Return (X, Y) of the center of cell containing provided text 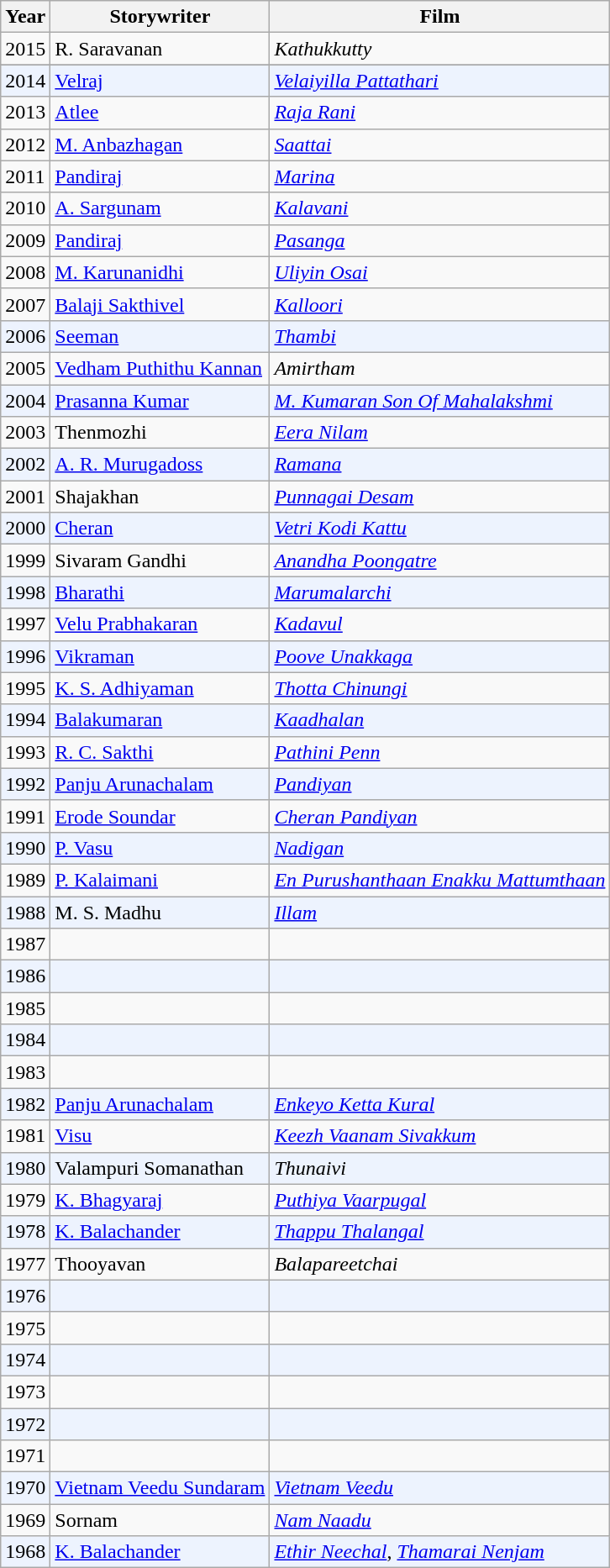
Anandha Poongatre (440, 560)
1984 (25, 1040)
A. R. Murugadoss (160, 465)
Marina (440, 176)
M. Anbazhagan (160, 145)
1991 (25, 816)
Thappu Thalangal (440, 1232)
Valampuri Somanathan (160, 1168)
2005 (25, 368)
Eera Nilam (440, 433)
1980 (25, 1168)
1994 (25, 720)
2008 (25, 272)
Film (440, 17)
Ethir Neechal, Thamarai Nenjam (440, 1552)
2013 (25, 113)
Balakumaran (160, 720)
1996 (25, 656)
Cheran (160, 529)
2004 (25, 401)
Pathini Penn (440, 752)
Vietnam Veedu Sundaram (160, 1488)
1968 (25, 1552)
Kadavul (440, 624)
2000 (25, 529)
1974 (25, 1360)
2003 (25, 433)
Thunaivi (440, 1168)
Punnagai Desam (440, 497)
Kaadhalan (440, 720)
1993 (25, 752)
1998 (25, 592)
Nam Naadu (440, 1520)
Prasanna Kumar (160, 401)
1971 (25, 1456)
1982 (25, 1104)
1983 (25, 1072)
1973 (25, 1392)
Storywriter (160, 17)
Kathukkutty (440, 49)
1976 (25, 1296)
Sornam (160, 1520)
Balapareetchai (440, 1264)
Ramana (440, 465)
2014 (25, 81)
2015 (25, 49)
Saattai (440, 145)
Enkeyo Ketta Kural (440, 1104)
K. Bhagyaraj (160, 1200)
R. Saravanan (160, 49)
1999 (25, 560)
Vikraman (160, 656)
K. S. Adhiyaman (160, 688)
1972 (25, 1424)
1977 (25, 1264)
Year (25, 17)
Puthiya Vaarpugal (440, 1200)
Bharathi (160, 592)
1979 (25, 1200)
P. Vasu (160, 848)
Pasanga (440, 240)
2009 (25, 240)
Nadigan (440, 848)
Atlee (160, 113)
2010 (25, 208)
1975 (25, 1328)
Thotta Chinungi (440, 688)
1989 (25, 880)
Balaji Sakthivel (160, 304)
Velaiyilla Pattathari (440, 81)
Vetri Kodi Kattu (440, 529)
M. S. Madhu (160, 912)
Cheran Pandiyan (440, 816)
M. Karunanidhi (160, 272)
Poove Unakkaga (440, 656)
1988 (25, 912)
Raja Rani (440, 113)
Visu (160, 1136)
Pandiyan (440, 784)
Vedham Puthithu Kannan (160, 368)
Erode Soundar (160, 816)
Vietnam Veedu (440, 1488)
Velu Prabhakaran (160, 624)
Thooyavan (160, 1264)
Kalavani (440, 208)
Keezh Vaanam Sivakkum (440, 1136)
Seeman (160, 336)
P. Kalaimani (160, 880)
2006 (25, 336)
1969 (25, 1520)
2001 (25, 497)
Thenmozhi (160, 433)
2007 (25, 304)
1995 (25, 688)
2002 (25, 465)
En Purushanthaan Enakku Mattumthaan (440, 880)
Uliyin Osai (440, 272)
Velraj (160, 81)
1992 (25, 784)
1986 (25, 976)
Shajakhan (160, 497)
2011 (25, 176)
1987 (25, 944)
Marumalarchi (440, 592)
M. Kumaran Son Of Mahalakshmi (440, 401)
Thambi (440, 336)
Kalloori (440, 304)
A. Sargunam (160, 208)
1978 (25, 1232)
Illam (440, 912)
2012 (25, 145)
Sivaram Gandhi (160, 560)
1970 (25, 1488)
1990 (25, 848)
1981 (25, 1136)
1985 (25, 1008)
1997 (25, 624)
Amirtham (440, 368)
R. C. Sakthi (160, 752)
